Extract the [x, y] coordinate from the center of the cell holding the provided text.  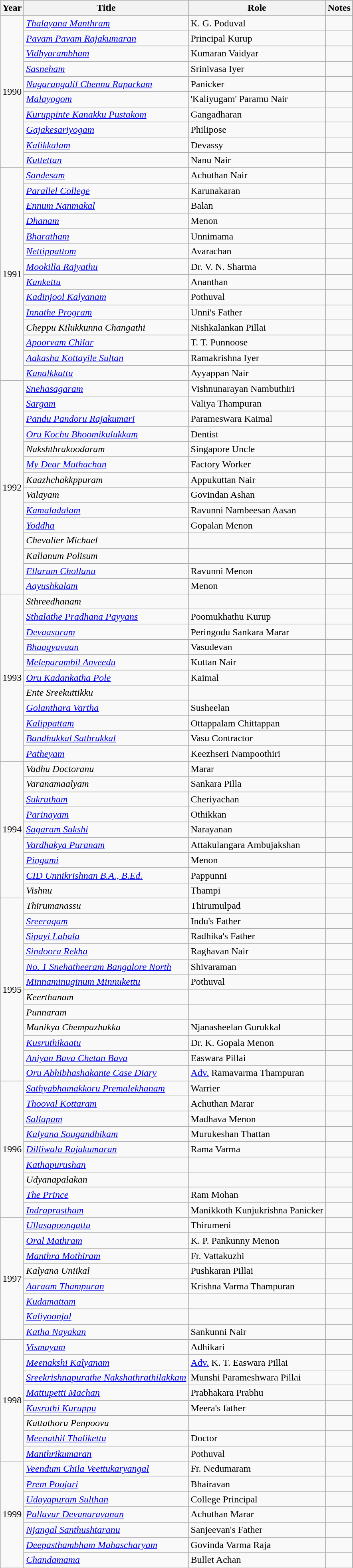
Adv. Ramavarma Thampuran [257, 1073]
Thampi [257, 890]
Sankunni Nair [257, 1332]
Kaazhchakkppuram [106, 480]
Kusruthi Kuruppu [106, 1408]
Varanamaalyam [106, 784]
1996 [12, 1149]
Prem Poojari [106, 1484]
Sagaram Sakshi [106, 830]
Devassy [257, 145]
Katha Nayakan [106, 1332]
Chevalier Michael [106, 541]
Marar [257, 769]
Oru Kochu Bhoomikulukkam [106, 434]
Devaasuram [106, 632]
Vardhakya Puranam [106, 845]
1998 [12, 1400]
Dr. K. Gopala Menon [257, 1043]
Golanthara Vartha [106, 708]
Thirumeni [257, 1225]
Gangadharan [257, 114]
Ravunni Nambeesan Aasan [257, 510]
Udyanapalakan [106, 1180]
Susheelan [257, 708]
Vidhyarambham [106, 54]
Patheyam [106, 754]
My Dear Muthachan [106, 465]
Sindoora Rekha [106, 952]
Kaimal [257, 678]
Ananthan [257, 282]
Meera's father [257, 1408]
Snehasagaram [106, 388]
Kuruppinte Kanakku Pustakom [106, 114]
Dhanam [106, 221]
Ravunni Menon [257, 571]
1995 [12, 989]
Mattupetti Machan [106, 1392]
Njangal Santhushtaranu [106, 1530]
Kanalkkattu [106, 373]
The Prince [106, 1195]
1993 [12, 677]
Unni's Father [257, 312]
Kadinjool Kalyanam [106, 297]
Indu's Father [257, 921]
Pallavur Devanarayanan [106, 1514]
Govindan Ashan [257, 495]
Thirumulpad [257, 906]
Rama Varma [257, 1149]
Sanjeevan's Father [257, 1530]
Pavam Pavam Rajakumaran [106, 38]
Chandamama [106, 1560]
'Kaliyugam' Paramu Nair [257, 99]
Othikkan [257, 814]
Doctor [257, 1438]
Kankettu [106, 282]
Parameswara Kaimal [257, 419]
Dilliwala Rajakumaran [106, 1149]
Kalippattam [106, 723]
Punnaram [106, 1012]
Kathapurushan [106, 1165]
Pandu Pandoru Rajakumari [106, 419]
1997 [12, 1279]
Principal Kurup [257, 38]
1992 [12, 487]
Keerthanam [106, 997]
Kudamattam [106, 1301]
Sankara Pilla [257, 784]
Apoorvam Chilar [106, 343]
Thalayana Manthram [106, 23]
Fr. Nedumaram [257, 1469]
Narayanan [257, 830]
Oru Abhibhashakante Case Diary [106, 1073]
Manikkoth Kunjukrishna Panicker [257, 1210]
Factory Worker [257, 465]
Easwara Pillai [257, 1058]
Raghavan Nair [257, 952]
Meleparambil Anveedu [106, 662]
Kallanum Polisum [106, 556]
Sthalathe Pradhana Payyans [106, 616]
Attakulangara Ambujakshan [257, 845]
Kalikkalam [106, 145]
Aakasha Kottayile Sultan [106, 358]
Ram Mohan [257, 1195]
Gopalan Menon [257, 525]
Bullet Achan [257, 1560]
Cheppu Kilukkunna Changathi [106, 327]
Bharatham [106, 236]
K. G. Poduval [257, 23]
Kattathoru Penpoovu [106, 1423]
Valiya Thampuran [257, 403]
Unnimama [257, 236]
Vismayam [106, 1347]
Kamaladalam [106, 510]
Meenakshi Kalyanam [106, 1362]
Njanasheelan Gurukkal [257, 1027]
Meenathil Thalikettu [106, 1438]
Peringodu Sankara Marar [257, 632]
Cheriyachan [257, 799]
Murukeshan Thattan [257, 1134]
Singapore Uncle [257, 449]
Dentist [257, 434]
Bandhukkal Sathrukkal [106, 738]
Panicker [257, 84]
Thooval Kottaram [106, 1103]
Kalyana Uniikal [106, 1271]
Sathyabhamakkoru Premalekhanam [106, 1088]
Adv. K. T. Easwara Pillai [257, 1362]
Karunakaran [257, 191]
Kusruthikaatu [106, 1043]
Sreeragam [106, 921]
Dr. V. N. Sharma [257, 267]
Munshi Parameshwara Pillai [257, 1377]
Shivaraman [257, 967]
T. T. Punnoose [257, 343]
Vasu Contractor [257, 738]
Vishnu [106, 890]
Bhaagyavaan [106, 647]
Notes [339, 8]
Pappunni [257, 875]
CID Unnikrishnan B.A., B.Ed. [106, 875]
Parallel College [106, 191]
Sandesam [106, 175]
Aaraam Thampuran [106, 1286]
Indraprastham [106, 1210]
Nishkalankan Pillai [257, 327]
Ayyappan Nair [257, 373]
Balan [257, 206]
Sasneham [106, 69]
Manikya Chempazhukka [106, 1027]
Manthra Mothiram [106, 1256]
Nagarangalil Chennu Raparkam [106, 84]
Pushkaran Pillai [257, 1271]
Year [12, 8]
Avarachan [257, 251]
Malayogom [106, 99]
1999 [12, 1514]
Radhika's Father [257, 936]
1990 [12, 92]
Innathe Program [106, 312]
Vishnunarayan Nambuthiri [257, 388]
Kalyana Sougandhikam [106, 1134]
Srinivasa Iyer [257, 69]
Gajakesariyogam [106, 130]
Vadhu Doctoranu [106, 769]
Ottappalam Chittappan [257, 723]
Role [257, 8]
Ramakrishna Iyer [257, 358]
Fr. Vattakuzhi [257, 1256]
Vasudevan [257, 647]
Kumaran Vaidyar [257, 54]
Nakshthrakoodaram [106, 449]
Poomukhathu Kurup [257, 616]
Thirumanassu [106, 906]
Philipose [257, 130]
Ennum Nanmakal [106, 206]
Nettippattom [106, 251]
Ullasapoongattu [106, 1225]
Bhairavan [257, 1484]
Achuthan Nair [257, 175]
Valayam [106, 495]
Mookilla Rajyathu [106, 267]
1991 [12, 274]
Pingami [106, 860]
Aniyan Bava Chetan Bava [106, 1058]
Ente Sreekuttikku [106, 693]
Prabhakara Prabhu [257, 1392]
Veendum Chila Veettukaryangal [106, 1469]
Kaliyoonjal [106, 1317]
Aayushkalam [106, 586]
1994 [12, 830]
Keezhseri Nampoothiri [257, 754]
Madhava Menon [257, 1119]
Appukuttan Nair [257, 480]
Parinayam [106, 814]
K. P. Pankunny Menon [257, 1241]
Sreekrishnapurathe Nakshathrathilakkam [106, 1377]
Krishna Varma Thampuran [257, 1286]
Nanu Nair [257, 160]
Oral Mathram [106, 1241]
Kuttan Nair [257, 662]
Manthrikumaran [106, 1454]
Adhikari [257, 1347]
Deepasthambham Mahascharyam [106, 1545]
Sallapam [106, 1119]
Govinda Varma Raja [257, 1545]
Oru Kadankatha Pole [106, 678]
Kuttettan [106, 160]
Sthreedhanam [106, 601]
Sipayi Lahala [106, 936]
No. 1 Snehatheeram Bangalore North [106, 967]
College Principal [257, 1499]
Warrier [257, 1088]
Udayapuram Sulthan [106, 1499]
Title [106, 8]
Sargam [106, 403]
Ellarum Chollanu [106, 571]
Yoddha [106, 525]
Minnaminuginum Minnukettu [106, 982]
Sukrutham [106, 799]
